Detect which cell encompasses the target text, then output its (X, Y) center coordinate. 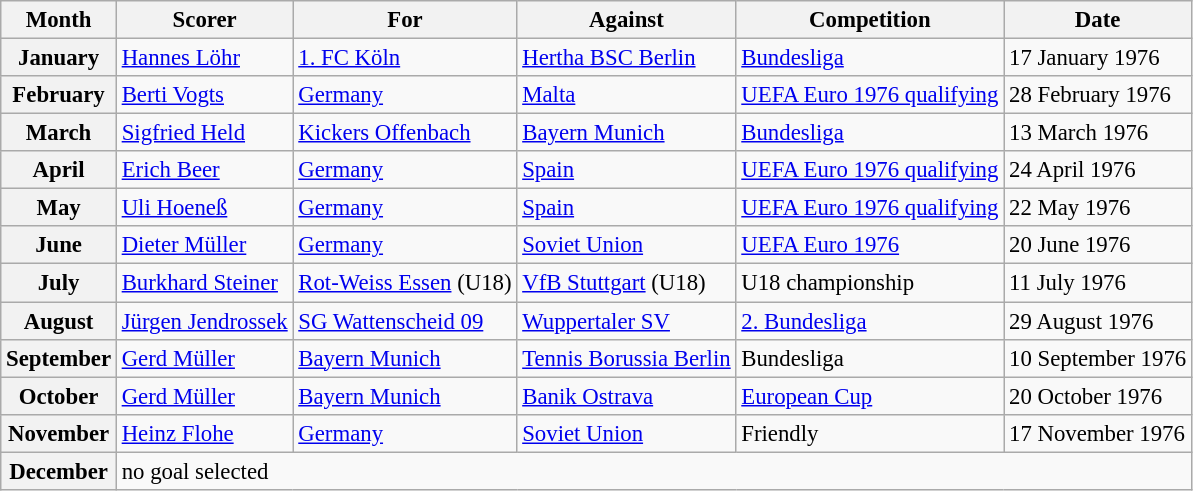
October (59, 396)
20 October 1976 (1098, 396)
Uli Hoeneß (204, 208)
Friendly (870, 433)
For (405, 20)
1. FC Köln (405, 58)
March (59, 133)
U18 championship (870, 283)
Hannes Löhr (204, 58)
June (59, 245)
Malta (626, 95)
Hertha BSC Berlin (626, 58)
22 May 1976 (1098, 208)
April (59, 170)
July (59, 283)
24 April 1976 (1098, 170)
Rot-Weiss Essen (U18) (405, 283)
17 November 1976 (1098, 433)
Wuppertaler SV (626, 321)
10 September 1976 (1098, 358)
Month (59, 20)
Sigfried Held (204, 133)
September (59, 358)
Kickers Offenbach (405, 133)
UEFA Euro 1976 (870, 245)
Scorer (204, 20)
Tennis Borussia Berlin (626, 358)
13 March 1976 (1098, 133)
20 June 1976 (1098, 245)
Against (626, 20)
Heinz Flohe (204, 433)
May (59, 208)
Erich Beer (204, 170)
European Cup (870, 396)
February (59, 95)
VfB Stuttgart (U18) (626, 283)
Competition (870, 20)
November (59, 433)
28 February 1976 (1098, 95)
January (59, 58)
29 August 1976 (1098, 321)
Burkhard Steiner (204, 283)
SG Wattenscheid 09 (405, 321)
2. Bundesliga (870, 321)
August (59, 321)
no goal selected (654, 471)
Banik Ostrava (626, 396)
Berti Vogts (204, 95)
17 January 1976 (1098, 58)
11 July 1976 (1098, 283)
Dieter Müller (204, 245)
Jürgen Jendrossek (204, 321)
Date (1098, 20)
December (59, 471)
